Locate the cell with the specified text and output its (X, Y) center coordinate. 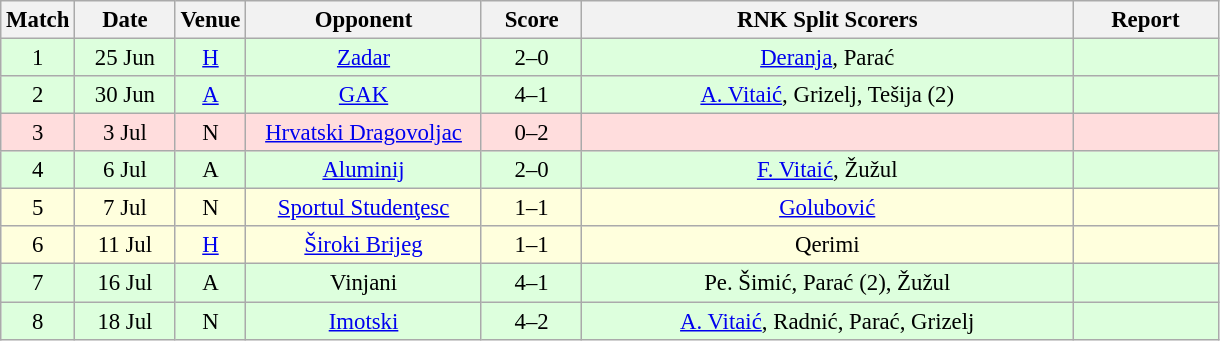
25 Jun (126, 58)
16 Jul (126, 283)
A. Vitaić, Grizelj, Tešija (2) (828, 95)
Imotski (364, 321)
Golubović (828, 208)
Match (38, 20)
Opponent (364, 20)
5 (38, 208)
11 Jul (126, 245)
6 Jul (126, 170)
2 (38, 95)
GAK (364, 95)
30 Jun (126, 95)
3 Jul (126, 133)
Zadar (364, 58)
4–2 (532, 321)
Sportul Studenţesc (364, 208)
6 (38, 245)
0–2 (532, 133)
Pe. Šimić, Parać (2), Žužul (828, 283)
F. Vitaić, Žužul (828, 170)
8 (38, 321)
Aluminij (364, 170)
7 Jul (126, 208)
Deranja, Parać (828, 58)
1 (38, 58)
Score (532, 20)
Široki Brijeg (364, 245)
3 (38, 133)
18 Jul (126, 321)
Qerimi (828, 245)
Venue (210, 20)
Vinjani (364, 283)
7 (38, 283)
Report (1146, 20)
Hrvatski Dragovoljac (364, 133)
Date (126, 20)
A. Vitaić, Radnić, Parać, Grizelj (828, 321)
RNK Split Scorers (828, 20)
4 (38, 170)
